Pinpoint the cell where the given text exists, returning its [x, y] midpoint coordinate. 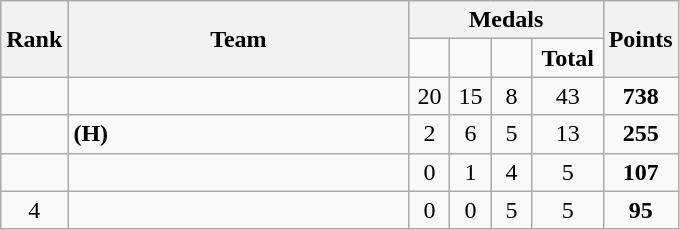
738 [640, 96]
Team [238, 39]
255 [640, 134]
2 [430, 134]
8 [512, 96]
15 [470, 96]
20 [430, 96]
Rank [34, 39]
13 [568, 134]
107 [640, 172]
95 [640, 210]
(H) [238, 134]
6 [470, 134]
Total [568, 58]
43 [568, 96]
1 [470, 172]
Points [640, 39]
Medals [506, 20]
